Extract the [X, Y] coordinate from the center of the cell holding the provided text.  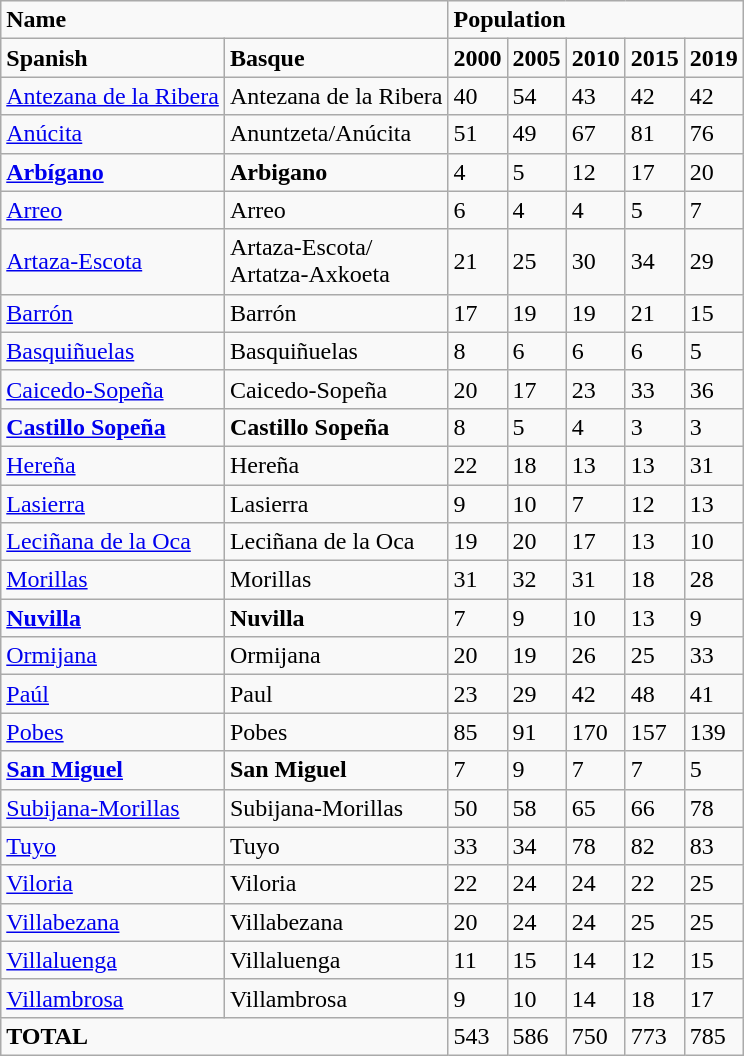
Spanish [113, 58]
66 [654, 808]
32 [536, 580]
43 [596, 96]
2000 [478, 58]
Arbígano [113, 172]
785 [714, 1036]
543 [478, 1036]
Anúcita [113, 134]
91 [536, 732]
Artaza-Escota [113, 262]
139 [714, 732]
49 [536, 134]
40 [478, 96]
157 [654, 732]
26 [596, 656]
Name [224, 20]
2010 [596, 58]
586 [536, 1036]
2005 [536, 58]
67 [596, 134]
Basque [336, 58]
170 [596, 732]
50 [478, 808]
Paúl [113, 694]
773 [654, 1036]
81 [654, 134]
48 [654, 694]
51 [478, 134]
76 [714, 134]
Artaza-Escota/Artatza-Axkoeta [336, 262]
54 [536, 96]
28 [714, 580]
82 [654, 846]
36 [714, 389]
TOTAL [224, 1036]
58 [536, 808]
750 [596, 1036]
Population [596, 20]
85 [478, 732]
41 [714, 694]
30 [596, 262]
Anuntzeta/Anúcita [336, 134]
Arbigano [336, 172]
83 [714, 846]
11 [478, 960]
Paul [336, 694]
2015 [654, 58]
65 [596, 808]
2019 [714, 58]
